Provide the (x, y) coordinate of the cell's center where the given text is located.  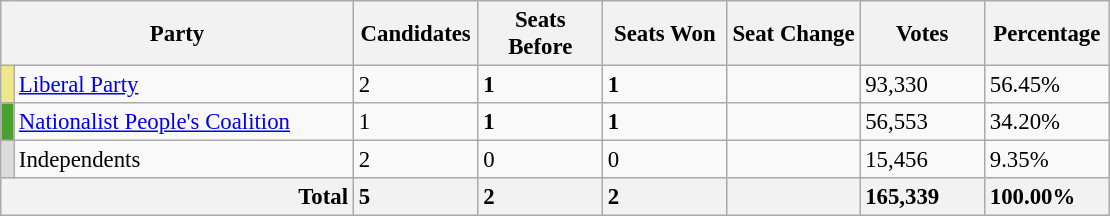
Seats Before (540, 34)
Candidates (416, 34)
9.35% (1046, 160)
Percentage (1046, 34)
Seats Won (666, 34)
56,553 (922, 122)
56.45% (1046, 85)
Party (178, 34)
165,339 (922, 197)
100.00% (1046, 197)
93,330 (922, 85)
5 (416, 197)
Seat Change (794, 34)
Independents (184, 160)
Votes (922, 34)
Total (178, 197)
15,456 (922, 160)
34.20% (1046, 122)
Nationalist People's Coalition (184, 122)
Liberal Party (184, 85)
